Find where the given text appears and provide that cell's center as [x, y] coordinate. 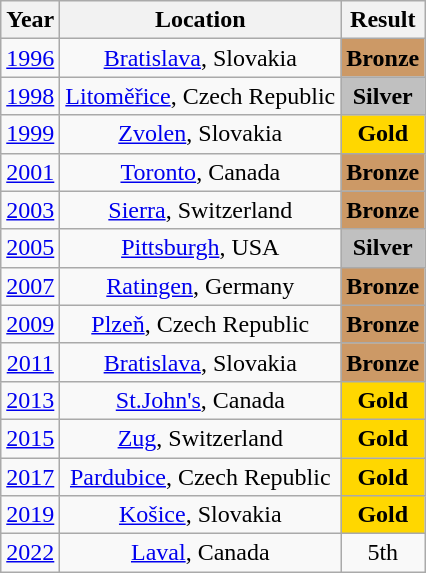
2009 [30, 324]
2015 [30, 438]
2013 [30, 400]
2003 [30, 210]
Košice, Slovakia [200, 515]
Ratingen, Germany [200, 286]
Pittsburgh, USA [200, 248]
2001 [30, 172]
St.John's, Canada [200, 400]
1999 [30, 134]
Pardubice, Czech Republic [200, 477]
Toronto, Canada [200, 172]
1996 [30, 58]
2007 [30, 286]
Result [383, 20]
Location [200, 20]
Laval, Canada [200, 553]
2019 [30, 515]
2011 [30, 362]
1998 [30, 96]
Sierra, Switzerland [200, 210]
2005 [30, 248]
Year [30, 20]
2017 [30, 477]
Zvolen, Slovakia [200, 134]
Litoměřice, Czech Republic [200, 96]
Zug, Switzerland [200, 438]
5th [383, 553]
2022 [30, 553]
Plzeň, Czech Republic [200, 324]
